Return the [X, Y] coordinate for the center point of the cell that contains the specified text.  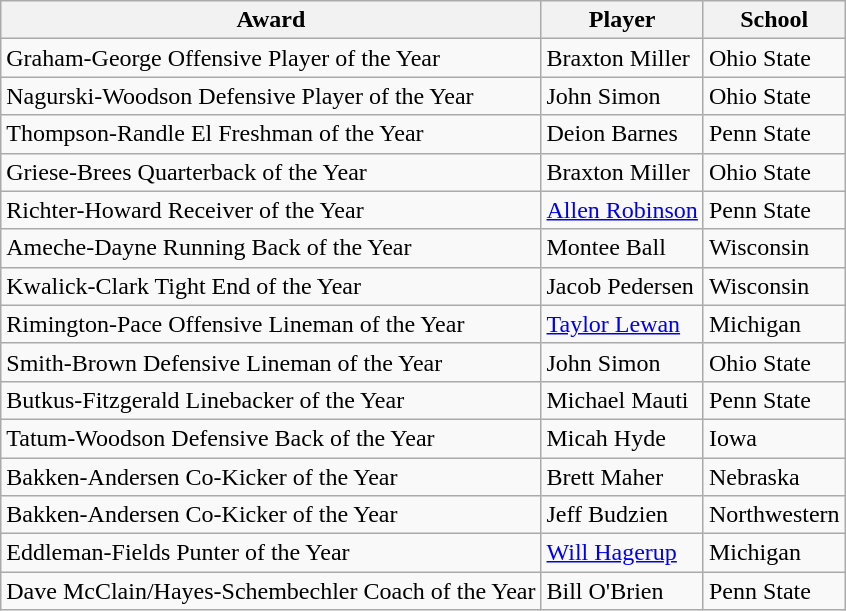
Bill O'Brien [622, 591]
School [774, 20]
Award [271, 20]
Ameche-Dayne Running Back of the Year [271, 248]
Will Hagerup [622, 553]
Taylor Lewan [622, 324]
Tatum-Woodson Defensive Back of the Year [271, 438]
Player [622, 20]
Nebraska [774, 477]
Dave McClain/Hayes-Schembechler Coach of the Year [271, 591]
Iowa [774, 438]
Graham-George Offensive Player of the Year [271, 58]
Eddleman-Fields Punter of the Year [271, 553]
Allen Robinson [622, 210]
Nagurski-Woodson Defensive Player of the Year [271, 96]
Jeff Budzien [622, 515]
Micah Hyde [622, 438]
Jacob Pedersen [622, 286]
Griese-Brees Quarterback of the Year [271, 172]
Michael Mauti [622, 400]
Deion Barnes [622, 134]
Northwestern [774, 515]
Rimington-Pace Offensive Lineman of the Year [271, 324]
Butkus-Fitzgerald Linebacker of the Year [271, 400]
Smith-Brown Defensive Lineman of the Year [271, 362]
Brett Maher [622, 477]
Montee Ball [622, 248]
Richter-Howard Receiver of the Year [271, 210]
Thompson-Randle El Freshman of the Year [271, 134]
Kwalick-Clark Tight End of the Year [271, 286]
